Capture the cell that displays the provided text and extract its (x, y) central coordinate. 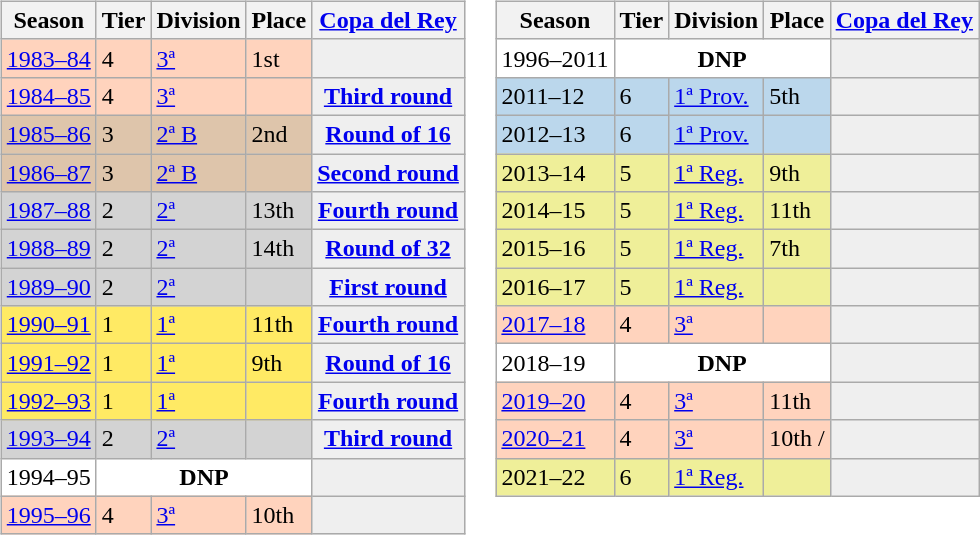
2019–20 (555, 401)
2nd (279, 134)
2013–14 (555, 173)
1990–91 (48, 325)
10th / (797, 439)
Second round (388, 173)
First round (388, 287)
2017–18 (555, 325)
Round of 32 (388, 249)
1991–92 (48, 363)
1996–2011 (555, 58)
2018–19 (555, 363)
1989–90 (48, 287)
1995–96 (48, 515)
1984–85 (48, 96)
1987–88 (48, 211)
1988–89 (48, 249)
1st (279, 58)
2014–15 (555, 211)
1983–84 (48, 58)
2011–12 (555, 96)
2021–22 (555, 477)
2015–16 (555, 249)
5th (797, 96)
2020–21 (555, 439)
7th (797, 249)
14th (279, 249)
1994–95 (48, 477)
10th (279, 515)
1993–94 (48, 439)
2012–13 (555, 134)
2016–17 (555, 287)
1992–93 (48, 401)
1985–86 (48, 134)
1986–87 (48, 173)
13th (279, 211)
